Search for the cell housing the specified text and yield its [X, Y] center coordinate. 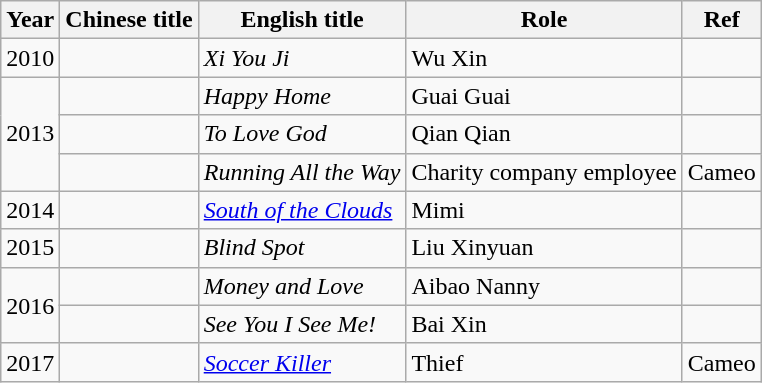
English title [302, 20]
To Love God [302, 134]
Blind Spot [302, 248]
2016 [30, 305]
South of the Clouds [302, 210]
Ref [722, 20]
Year [30, 20]
Role [544, 20]
Running All the Way [302, 172]
Thief [544, 362]
Liu Xinyuan [544, 248]
Money and Love [302, 286]
2015 [30, 248]
Guai Guai [544, 96]
Xi You Ji [302, 58]
Charity company employee [544, 172]
Bai Xin [544, 324]
Qian Qian [544, 134]
Happy Home [302, 96]
2010 [30, 58]
2017 [30, 362]
2014 [30, 210]
See You I See Me! [302, 324]
Wu Xin [544, 58]
Aibao Nanny [544, 286]
2013 [30, 134]
Soccer Killer [302, 362]
Chinese title [129, 20]
Mimi [544, 210]
